Provide the (x, y) coordinate of the cell's center where the given text is located.  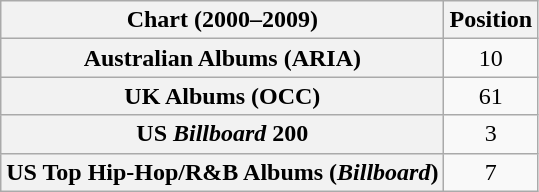
UK Albums (OCC) (222, 96)
US Billboard 200 (222, 134)
Australian Albums (ARIA) (222, 58)
Chart (2000–2009) (222, 20)
Position (491, 20)
7 (491, 172)
3 (491, 134)
10 (491, 58)
US Top Hip-Hop/R&B Albums (Billboard) (222, 172)
61 (491, 96)
